Output the (X, Y) coordinate of the center of the cell containing the given text.  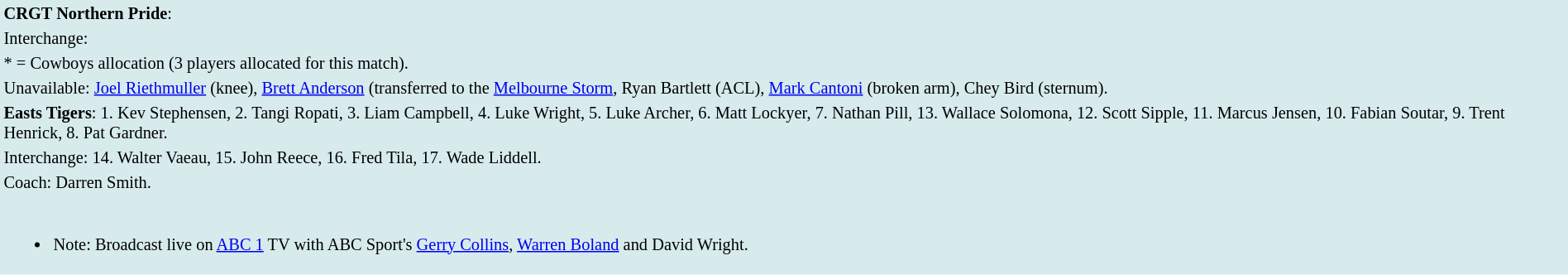
CRGT Northern Pride: (784, 13)
Coach: Darren Smith. (784, 182)
Interchange: (784, 38)
Note: Broadcast live on ABC 1 TV with ABC Sport's Gerry Collins, Warren Boland and David Wright. (784, 234)
* = Cowboys allocation (3 players allocated for this match). (784, 63)
Interchange: 14. Walter Vaeau, 15. John Reece, 16. Fred Tila, 17. Wade Liddell. (784, 157)
